Return the (x, y) coordinate for the center point of the cell that contains the specified text.  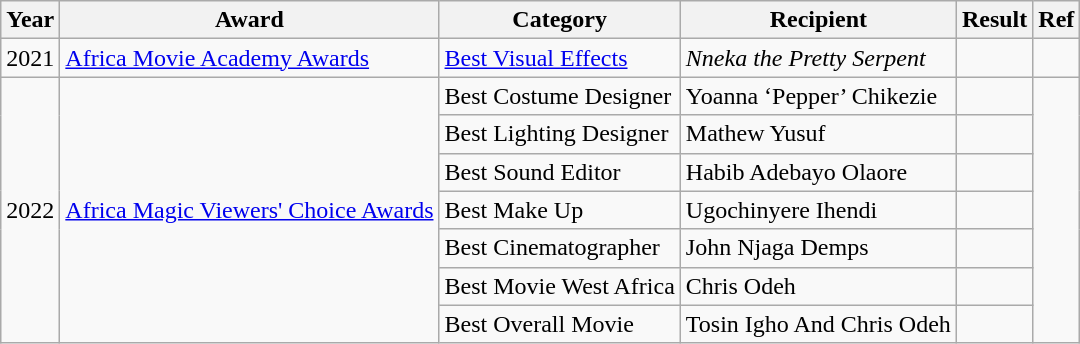
Best Lighting Designer (560, 134)
Tosin Igho And Chris Odeh (818, 324)
Ref (1056, 20)
Ugochinyere Ihendi (818, 210)
Recipient (818, 20)
Yoanna ‘Pepper’ Chikezie (818, 96)
Best Movie West Africa (560, 286)
Best Overall Movie (560, 324)
2021 (30, 58)
Result (994, 20)
Best Sound Editor (560, 172)
Award (250, 20)
Best Visual Effects (560, 58)
John Njaga Demps (818, 248)
Best Cinematographer (560, 248)
Africa Magic Viewers' Choice Awards (250, 210)
Best Make Up (560, 210)
Nneka the Pretty Serpent (818, 58)
2022 (30, 210)
Year (30, 20)
Chris Odeh (818, 286)
Africa Movie Academy Awards (250, 58)
Mathew Yusuf (818, 134)
Category (560, 20)
Habib Adebayo Olaore (818, 172)
Best Costume Designer (560, 96)
